Return (x, y) of the center of cell containing provided text 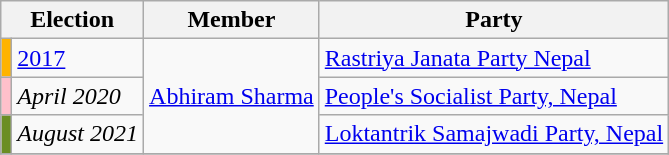
Member (232, 20)
August 2021 (78, 134)
Election (72, 20)
People's Socialist Party, Nepal (494, 96)
April 2020 (78, 96)
Abhiram Sharma (232, 96)
2017 (78, 58)
Loktantrik Samajwadi Party, Nepal (494, 134)
Party (494, 20)
Rastriya Janata Party Nepal (494, 58)
